Identify which cell holds the provided text, then report its [X, Y] central coordinate. 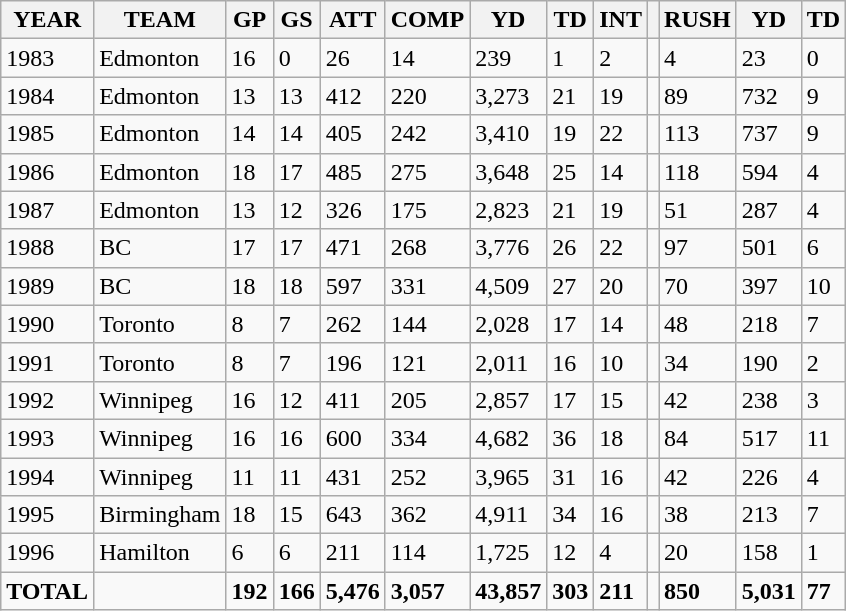
334 [427, 438]
218 [768, 324]
1995 [48, 515]
3,776 [508, 248]
1993 [48, 438]
1996 [48, 553]
262 [352, 324]
175 [427, 210]
643 [352, 515]
3,057 [427, 591]
118 [698, 172]
77 [823, 591]
GS [296, 20]
4,911 [508, 515]
TEAM [160, 20]
732 [768, 96]
275 [427, 172]
121 [427, 362]
397 [768, 286]
737 [768, 134]
89 [698, 96]
242 [427, 134]
220 [427, 96]
362 [427, 515]
ATT [352, 20]
1989 [48, 286]
5,031 [768, 591]
1983 [48, 58]
51 [698, 210]
190 [768, 362]
431 [352, 477]
97 [698, 248]
1987 [48, 210]
COMP [427, 20]
2,028 [508, 324]
2,857 [508, 400]
213 [768, 515]
405 [352, 134]
2,011 [508, 362]
38 [698, 515]
501 [768, 248]
1988 [48, 248]
326 [352, 210]
2,823 [508, 210]
4,509 [508, 286]
594 [768, 172]
25 [570, 172]
Hamilton [160, 553]
INT [621, 20]
158 [768, 553]
114 [427, 553]
205 [427, 400]
252 [427, 477]
GP [250, 20]
226 [768, 477]
166 [296, 591]
31 [570, 477]
268 [427, 248]
412 [352, 96]
1994 [48, 477]
43,857 [508, 591]
1985 [48, 134]
5,476 [352, 591]
36 [570, 438]
144 [427, 324]
84 [698, 438]
23 [768, 58]
287 [768, 210]
1986 [48, 172]
RUSH [698, 20]
3,273 [508, 96]
3,648 [508, 172]
471 [352, 248]
1,725 [508, 553]
YEAR [48, 20]
3,965 [508, 477]
196 [352, 362]
4,682 [508, 438]
600 [352, 438]
1990 [48, 324]
1984 [48, 96]
485 [352, 172]
331 [427, 286]
239 [508, 58]
1992 [48, 400]
1991 [48, 362]
113 [698, 134]
192 [250, 591]
238 [768, 400]
70 [698, 286]
597 [352, 286]
Birmingham [160, 515]
303 [570, 591]
48 [698, 324]
3 [823, 400]
TOTAL [48, 591]
517 [768, 438]
27 [570, 286]
850 [698, 591]
3,410 [508, 134]
411 [352, 400]
